Capture the cell that displays the provided text and extract its [x, y] central coordinate. 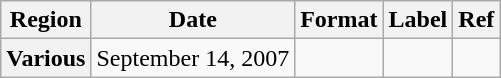
Ref [476, 20]
September 14, 2007 [193, 58]
Date [193, 20]
Format [339, 20]
Label [418, 20]
Region [46, 20]
Various [46, 58]
